Determine the (x, y) coordinate at the center of the cell enclosing the given text.  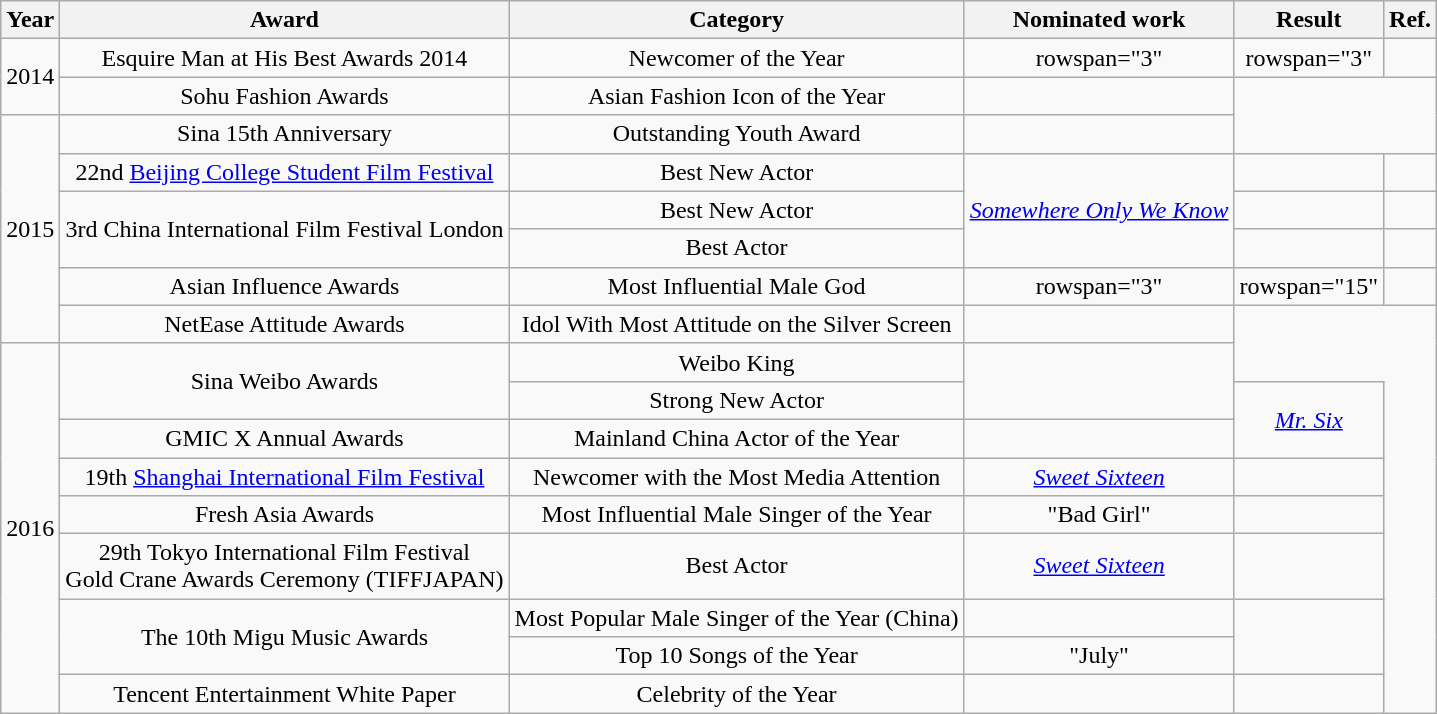
GMIC X Annual Awards (284, 438)
3rd China International Film Festival London (284, 229)
29th Tokyo International Film FestivalGold Crane Awards Ceremony (TIFFJAPAN) (284, 566)
Tencent Entertainment White Paper (284, 694)
Fresh Asia Awards (284, 515)
Nominated work (1099, 20)
"Bad Girl" (1099, 515)
Asian Fashion Icon of the Year (736, 96)
Sohu Fashion Awards (284, 96)
2016 (30, 528)
Outstanding Youth Award (736, 134)
22nd Beijing College Student Film Festival (284, 172)
2015 (30, 229)
Idol With Most Attitude on the Silver Screen (736, 324)
rowspan="15" (1309, 286)
Ref. (1410, 20)
Sina 15th Anniversary (284, 134)
Esquire Man at His Best Awards 2014 (284, 58)
Sina Weibo Awards (284, 381)
Result (1309, 20)
Top 10 Songs of the Year (736, 656)
Mr. Six (1309, 419)
Year (30, 20)
Strong New Actor (736, 400)
"July" (1099, 656)
Newcomer with the Most Media Attention (736, 477)
Weibo King (736, 362)
NetEase Attitude Awards (284, 324)
Mainland China Actor of the Year (736, 438)
2014 (30, 77)
Asian Influence Awards (284, 286)
Somewhere Only We Know (1099, 210)
The 10th Migu Music Awards (284, 637)
19th Shanghai International Film Festival (284, 477)
Category (736, 20)
Most Popular Male Singer of the Year (China) (736, 618)
Award (284, 20)
Newcomer of the Year (736, 58)
Celebrity of the Year (736, 694)
Most Influential Male Singer of the Year (736, 515)
Most Influential Male God (736, 286)
